Locate the cell with the specified text and output its [x, y] center coordinate. 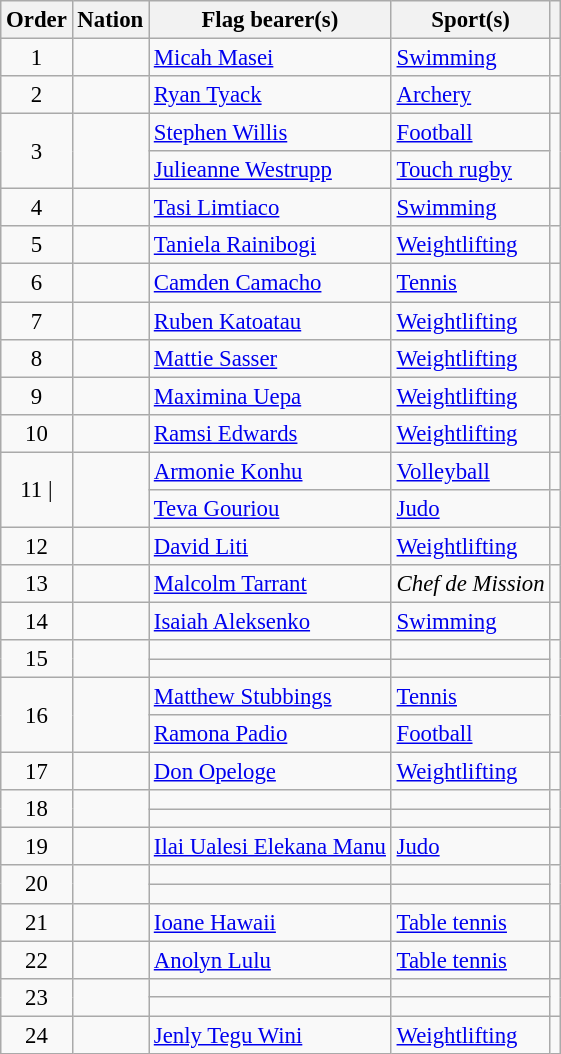
12 [36, 546]
19 [36, 847]
Ramsi Edwards [270, 433]
22 [36, 960]
16 [36, 716]
Archery [470, 95]
15 [36, 659]
1 [36, 58]
10 [36, 433]
Taniela Rainibogi [270, 245]
Stephen Willis [270, 133]
Ruben Katoatau [270, 321]
Chef de Mission [470, 584]
11 | [36, 490]
20 [36, 885]
7 [36, 321]
14 [36, 621]
Mattie Sasser [270, 358]
4 [36, 208]
18 [36, 809]
17 [36, 772]
Nation [110, 20]
21 [36, 922]
Matthew Stubbings [270, 697]
Tasi Limtiaco [270, 208]
Ramona Padio [270, 734]
3 [36, 152]
2 [36, 95]
Isaiah Aleksenko [270, 621]
Micah Masei [270, 58]
Jenly Tegu Wini [270, 1035]
8 [36, 358]
Armonie Konhu [270, 471]
Camden Camacho [270, 283]
Ioane Hawaii [270, 922]
5 [36, 245]
Volleyball [470, 471]
23 [36, 997]
Don Opeloge [270, 772]
Julieanne Westrupp [270, 170]
24 [36, 1035]
Ilai Ualesi Elekana Manu [270, 847]
Ryan Tyack [270, 95]
Teva Gouriou [270, 509]
Sport(s) [470, 20]
Order [36, 20]
6 [36, 283]
David Liti [270, 546]
Maximina Uepa [270, 396]
9 [36, 396]
Touch rugby [470, 170]
13 [36, 584]
Malcolm Tarrant [270, 584]
Anolyn Lulu [270, 960]
Flag bearer(s) [270, 20]
